Return the (x, y) coordinate for the center point of the cell that contains the specified text.  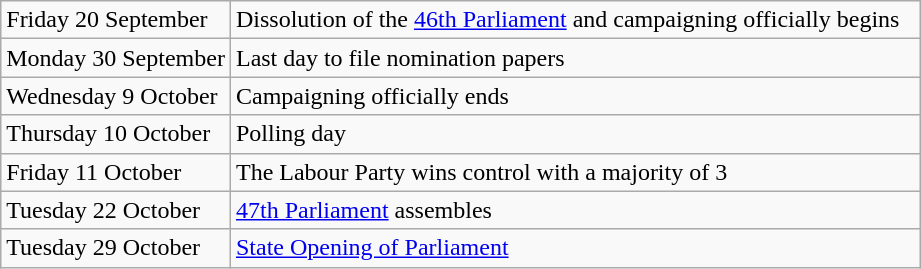
Polling day (574, 134)
Last day to file nomination papers (574, 58)
The Labour Party wins control with a majority of 3 (574, 172)
Tuesday 29 October (116, 248)
State Opening of Parliament (574, 248)
Friday 20 September (116, 20)
47th Parliament assembles (574, 210)
Monday 30 September (116, 58)
Wednesday 9 October (116, 96)
Campaigning officially ends (574, 96)
Thursday 10 October (116, 134)
Friday 11 October (116, 172)
Dissolution of the 46th Parliament and campaigning officially begins (574, 20)
Tuesday 22 October (116, 210)
